Return the (X, Y) coordinate for the center point of the cell that contains the specified text.  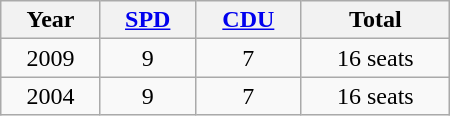
2004 (50, 96)
2009 (50, 58)
CDU (248, 20)
Total (375, 20)
Year (50, 20)
SPD (148, 20)
